Search for the cell housing the specified text and yield its [X, Y] center coordinate. 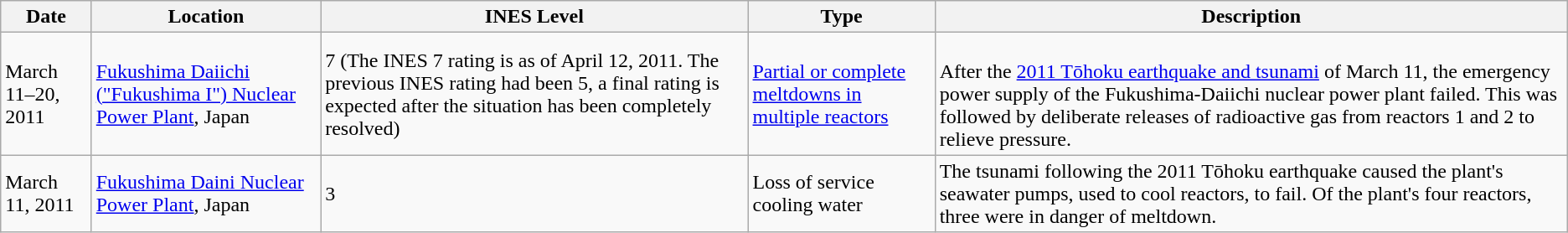
Location [206, 17]
3 [534, 194]
Type [841, 17]
Fukushima Daiichi ("Fukushima I") Nuclear Power Plant, Japan [206, 94]
Partial or complete meltdowns in multiple reactors [841, 94]
Fukushima Daini Nuclear Power Plant, Japan [206, 194]
Loss of service cooling water [841, 194]
March 11–20, 2011 [46, 94]
Date [46, 17]
INES Level [534, 17]
March 11, 2011 [46, 194]
Description [1251, 17]
